Find where the given text appears and provide that cell's center as [X, Y] coordinate. 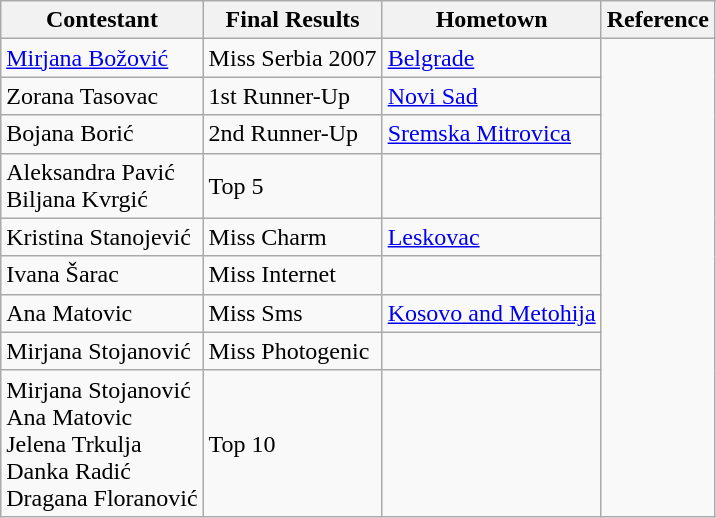
Kosovo and Metohija [492, 313]
Kristina Stanojević [102, 237]
Ivana Šarac [102, 275]
Mirjana Božović [102, 58]
Leskovac [492, 237]
Miss Photogenic [292, 351]
Mirjana Stojanović [102, 351]
Final Results [292, 20]
Zorana Tasovac [102, 96]
Contestant [102, 20]
Bojana Borić [102, 134]
1st Runner-Up [292, 96]
Ana Matovic [102, 313]
Miss Charm [292, 237]
Hometown [492, 20]
Top 10 [292, 443]
Miss Serbia 2007 [292, 58]
Miss Sms [292, 313]
Reference [658, 20]
Aleksandra Pavić Biljana Kvrgić [102, 186]
Mirjana StojanovićAna MatovicJelena TrkuljaDanka RadićDragana Floranović [102, 443]
2nd Runner-Up [292, 134]
Miss Internet [292, 275]
Top 5 [292, 186]
Novi Sad [492, 96]
Sremska Mitrovica [492, 134]
Belgrade [492, 58]
